Extract the [X, Y] coordinate from the center of the cell holding the provided text.  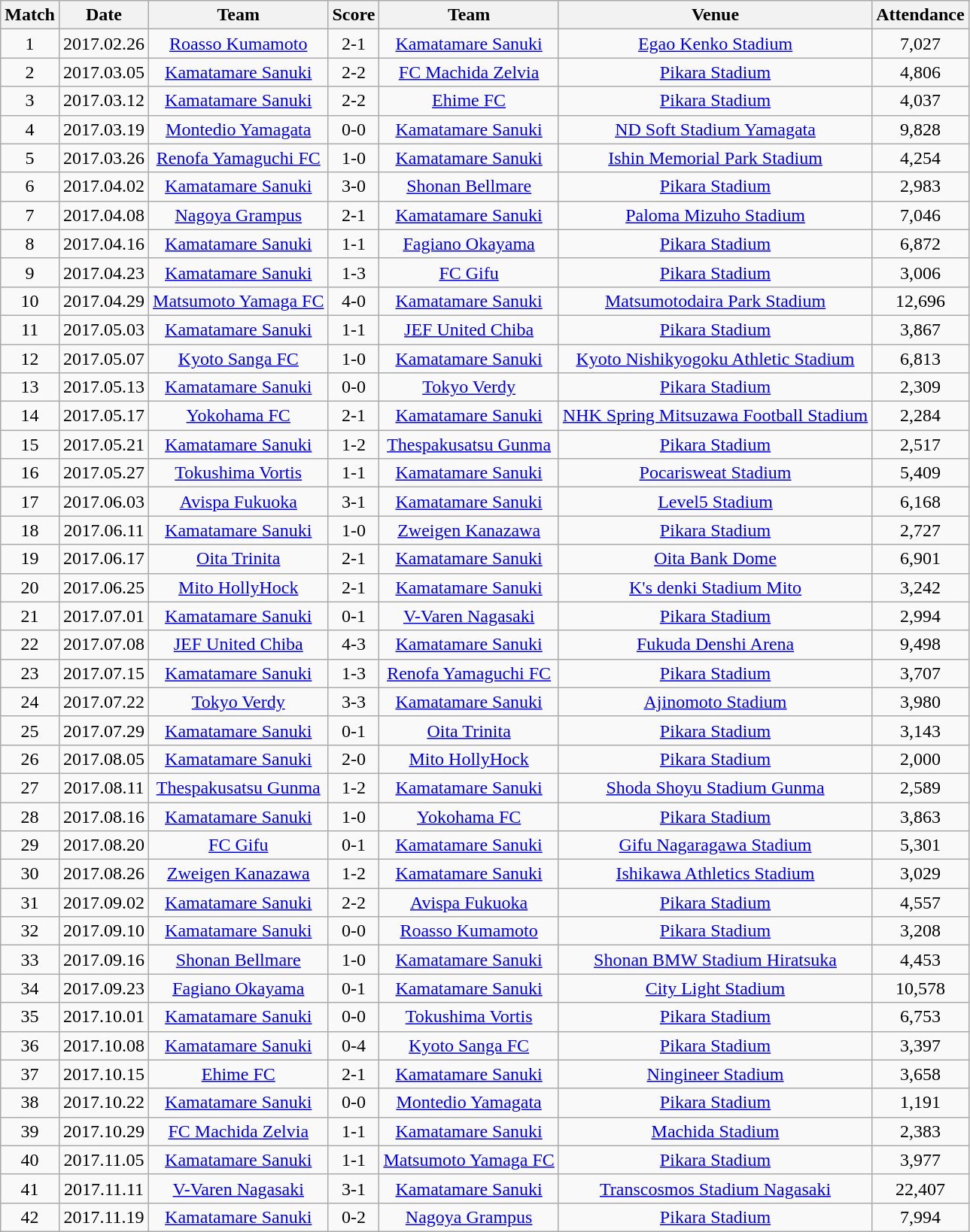
36 [30, 1045]
0-2 [354, 1217]
Ishin Memorial Park Stadium [715, 158]
4,453 [920, 960]
2,309 [920, 387]
19 [30, 559]
Transcosmos Stadium Nagasaki [715, 1188]
42 [30, 1217]
14 [30, 416]
32 [30, 931]
2017.05.03 [104, 329]
2017.08.16 [104, 816]
2017.03.12 [104, 101]
10,578 [920, 988]
2017.10.08 [104, 1045]
28 [30, 816]
Pocarisweat Stadium [715, 473]
4,254 [920, 158]
30 [30, 874]
17 [30, 502]
3,006 [920, 272]
9,498 [920, 645]
7,046 [920, 215]
Ajinomoto Stadium [715, 702]
3-3 [354, 702]
23 [30, 673]
39 [30, 1131]
11 [30, 329]
2017.08.20 [104, 845]
1,191 [920, 1103]
2017.04.02 [104, 187]
29 [30, 845]
ND Soft Stadium Yamagata [715, 129]
9 [30, 272]
2017.07.08 [104, 645]
3-0 [354, 187]
2017.07.15 [104, 673]
5,409 [920, 473]
4,037 [920, 101]
24 [30, 702]
12,696 [920, 301]
K's denki Stadium Mito [715, 587]
2017.03.05 [104, 72]
2017.03.26 [104, 158]
2017.05.17 [104, 416]
2017.08.05 [104, 759]
1 [30, 44]
9,828 [920, 129]
2017.07.01 [104, 616]
2017.05.21 [104, 445]
2,994 [920, 616]
2017.08.26 [104, 874]
Ningineer Stadium [715, 1074]
13 [30, 387]
6,753 [920, 1017]
21 [30, 616]
10 [30, 301]
2017.04.29 [104, 301]
2,983 [920, 187]
2017.05.13 [104, 387]
2017.06.17 [104, 559]
22 [30, 645]
2017.10.29 [104, 1131]
7,994 [920, 1217]
2,517 [920, 445]
2,383 [920, 1131]
3,208 [920, 931]
2,727 [920, 530]
2 [30, 72]
15 [30, 445]
20 [30, 587]
2017.04.08 [104, 215]
Ishikawa Athletics Stadium [715, 874]
6,813 [920, 359]
2017.05.07 [104, 359]
6 [30, 187]
3,658 [920, 1074]
6,168 [920, 502]
Paloma Mizuho Stadium [715, 215]
7,027 [920, 44]
NHK Spring Mitsuzawa Football Stadium [715, 416]
3,980 [920, 702]
2017.06.03 [104, 502]
Kyoto Nishikyogoku Athletic Stadium [715, 359]
4,806 [920, 72]
4,557 [920, 903]
18 [30, 530]
Level5 Stadium [715, 502]
Shoda Shoyu Stadium Gunma [715, 787]
Venue [715, 15]
7 [30, 215]
3,707 [920, 673]
3,397 [920, 1045]
2017.10.01 [104, 1017]
3,977 [920, 1160]
27 [30, 787]
37 [30, 1074]
3,863 [920, 816]
31 [30, 903]
38 [30, 1103]
2,589 [920, 787]
3 [30, 101]
22,407 [920, 1188]
4-3 [354, 645]
2017.10.15 [104, 1074]
2017.10.22 [104, 1103]
4 [30, 129]
5 [30, 158]
2017.05.27 [104, 473]
2017.09.02 [104, 903]
8 [30, 244]
2017.09.10 [104, 931]
16 [30, 473]
2017.09.16 [104, 960]
2017.04.23 [104, 272]
Egao Kenko Stadium [715, 44]
12 [30, 359]
41 [30, 1188]
3,143 [920, 730]
2017.06.25 [104, 587]
Oita Bank Dome [715, 559]
Gifu Nagaragawa Stadium [715, 845]
Match [30, 15]
6,872 [920, 244]
Score [354, 15]
34 [30, 988]
3,242 [920, 587]
Fukuda Denshi Arena [715, 645]
2017.09.23 [104, 988]
3,029 [920, 874]
5,301 [920, 845]
2017.02.26 [104, 44]
2,000 [920, 759]
35 [30, 1017]
4-0 [354, 301]
6,901 [920, 559]
3,867 [920, 329]
25 [30, 730]
Machida Stadium [715, 1131]
2017.07.29 [104, 730]
2017.04.16 [104, 244]
Date [104, 15]
2017.07.22 [104, 702]
40 [30, 1160]
City Light Stadium [715, 988]
26 [30, 759]
2017.11.11 [104, 1188]
2017.11.05 [104, 1160]
Matsumotodaira Park Stadium [715, 301]
0-4 [354, 1045]
2017.08.11 [104, 787]
2017.06.11 [104, 530]
Shonan BMW Stadium Hiratsuka [715, 960]
2017.03.19 [104, 129]
2-0 [354, 759]
Attendance [920, 15]
33 [30, 960]
2017.11.19 [104, 1217]
2,284 [920, 416]
